Pinpoint the cell where the given text exists, returning its (X, Y) midpoint coordinate. 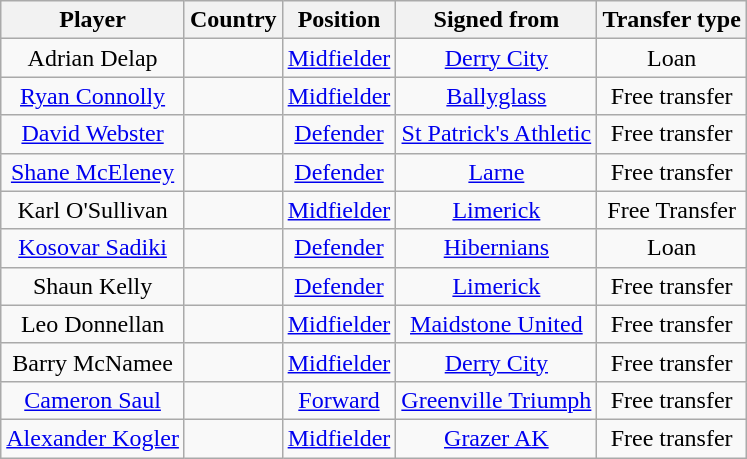
Shane McEleney (93, 172)
Hibernians (496, 248)
Grazer AK (496, 438)
Transfer type (672, 20)
Kosovar Sadiki (93, 248)
Leo Donnellan (93, 324)
St Patrick's Athletic (496, 134)
Free Transfer (672, 210)
Maidstone United (496, 324)
Greenville Triumph (496, 400)
Larne (496, 172)
Position (339, 20)
David Webster (93, 134)
Shaun Kelly (93, 286)
Country (233, 20)
Karl O'Sullivan (93, 210)
Alexander Kogler (93, 438)
Signed from (496, 20)
Ballyglass (496, 96)
Cameron Saul (93, 400)
Forward (339, 400)
Barry McNamee (93, 362)
Player (93, 20)
Adrian Delap (93, 58)
Ryan Connolly (93, 96)
